Find where the given text appears and provide that cell's center as [X, Y] coordinate. 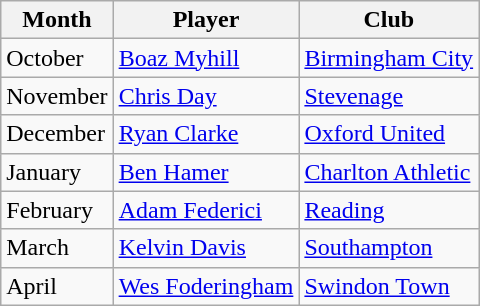
Reading [389, 210]
December [57, 134]
Ben Hamer [206, 172]
Oxford United [389, 134]
October [57, 58]
March [57, 248]
January [57, 172]
Wes Foderingham [206, 286]
February [57, 210]
Kelvin Davis [206, 248]
Southampton [389, 248]
Player [206, 20]
Boaz Myhill [206, 58]
November [57, 96]
Adam Federici [206, 210]
Ryan Clarke [206, 134]
Charlton Athletic [389, 172]
Birmingham City [389, 58]
Swindon Town [389, 286]
Month [57, 20]
Stevenage [389, 96]
Club [389, 20]
Chris Day [206, 96]
April [57, 286]
